Locate the cell with the specified text and output its [X, Y] center coordinate. 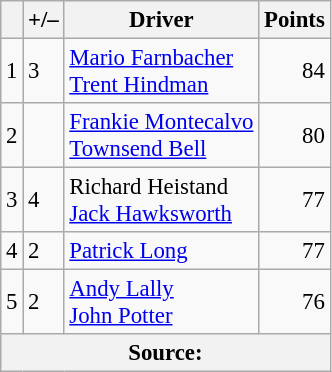
Patrick Long [162, 251]
76 [294, 302]
Mario Farnbacher Trent Hindman [162, 72]
Richard Heistand Jack Hawksworth [162, 200]
Andy Lally John Potter [162, 302]
Points [294, 20]
Driver [162, 20]
84 [294, 72]
Source: [166, 353]
80 [294, 136]
5 [12, 302]
Frankie Montecalvo Townsend Bell [162, 136]
+/– [44, 20]
1 [12, 72]
